Pinpoint the cell where the given text exists, returning its (x, y) midpoint coordinate. 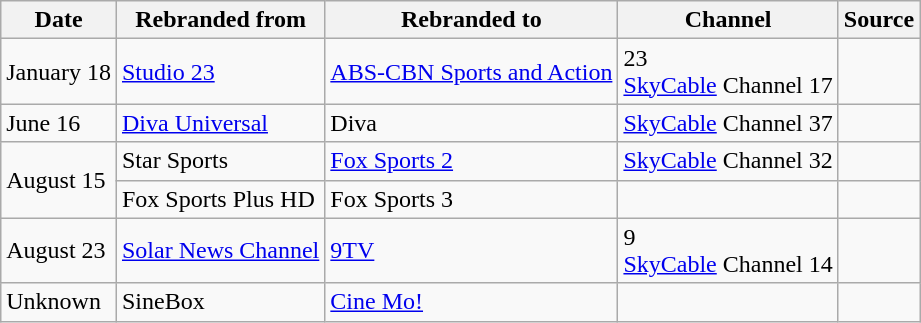
June 16 (59, 123)
Rebranded to (472, 20)
August 23 (59, 250)
Date (59, 20)
Fox Sports 2 (472, 161)
Diva (472, 123)
Fox Sports 3 (472, 199)
9SkyCable Channel 14 (728, 250)
Solar News Channel (220, 250)
Cine Mo! (472, 302)
Studio 23 (220, 72)
Source (878, 20)
9TV (472, 250)
August 15 (59, 180)
Fox Sports Plus HD (220, 199)
January 18 (59, 72)
Diva Universal (220, 123)
SineBox (220, 302)
ABS-CBN Sports and Action (472, 72)
SkyCable Channel 37 (728, 123)
Channel (728, 20)
Star Sports (220, 161)
Unknown (59, 302)
Rebranded from (220, 20)
SkyCable Channel 32 (728, 161)
23SkyCable Channel 17 (728, 72)
